From the cell containing the given text, extract its center point as [x, y] coordinate. 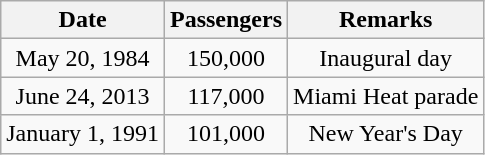
June 24, 2013 [83, 96]
May 20, 1984 [83, 58]
Miami Heat parade [386, 96]
Inaugural day [386, 58]
117,000 [226, 96]
New Year's Day [386, 134]
Remarks [386, 20]
January 1, 1991 [83, 134]
150,000 [226, 58]
101,000 [226, 134]
Date [83, 20]
Passengers [226, 20]
